Provide the [X, Y] coordinate of the cell's center where the given text is located.  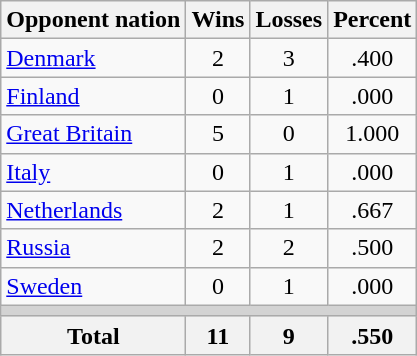
Finland [94, 96]
1.000 [372, 134]
.500 [372, 248]
Sweden [94, 286]
Losses [289, 20]
Wins [218, 20]
.550 [372, 335]
Total [94, 335]
9 [289, 335]
Opponent nation [94, 20]
5 [218, 134]
3 [289, 58]
Great Britain [94, 134]
Netherlands [94, 210]
.400 [372, 58]
.667 [372, 210]
Denmark [94, 58]
11 [218, 335]
Percent [372, 20]
Italy [94, 172]
Russia [94, 248]
